For the text-containing cell, return its midpoint in [X, Y] coordinate format. 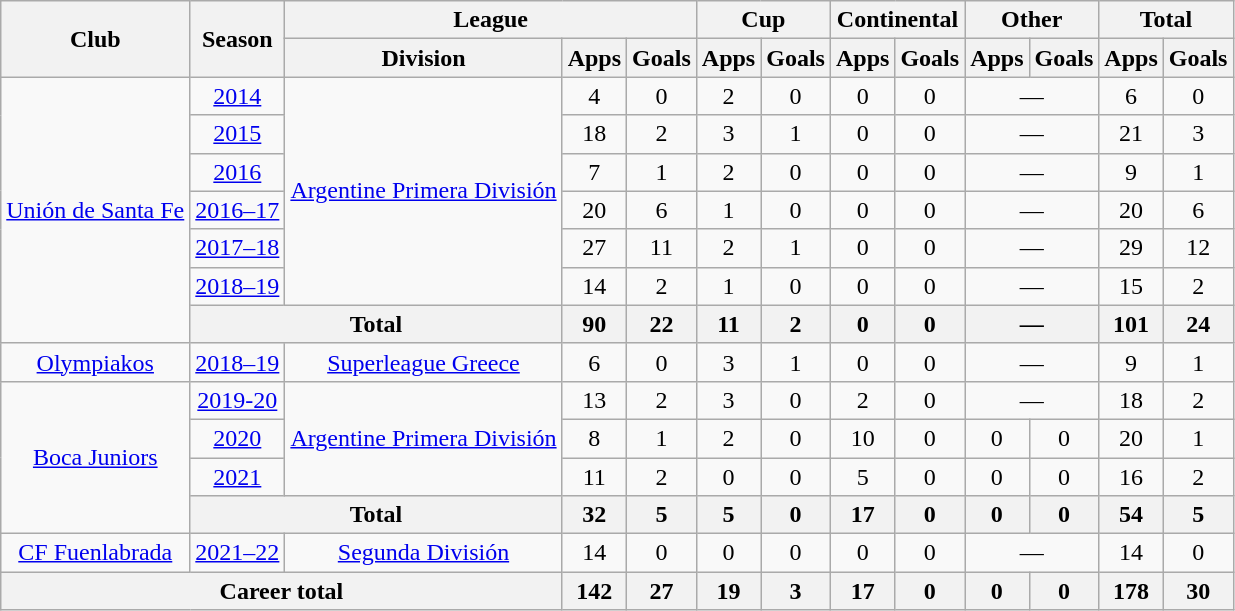
Unión de Santa Fe [96, 210]
Division [424, 58]
4 [594, 96]
22 [662, 324]
10 [862, 438]
Boca Juniors [96, 457]
2017–18 [238, 248]
101 [1131, 324]
Other [1032, 20]
12 [1198, 248]
Olympiakos [96, 362]
Season [238, 39]
15 [1131, 286]
142 [594, 591]
2021 [238, 477]
2021–22 [238, 553]
2014 [238, 96]
8 [594, 438]
19 [728, 591]
Segunda División [424, 553]
Career total [282, 591]
7 [594, 172]
178 [1131, 591]
24 [1198, 324]
Continental [897, 20]
2015 [238, 134]
CF Fuenlabrada [96, 553]
Cup [763, 20]
32 [594, 515]
Club [96, 39]
90 [594, 324]
2016–17 [238, 210]
21 [1131, 134]
54 [1131, 515]
29 [1131, 248]
30 [1198, 591]
2016 [238, 172]
2019-20 [238, 400]
League [490, 20]
13 [594, 400]
2020 [238, 438]
16 [1131, 477]
Superleague Greece [424, 362]
